Find where the given text appears and provide that cell's center as [x, y] coordinate. 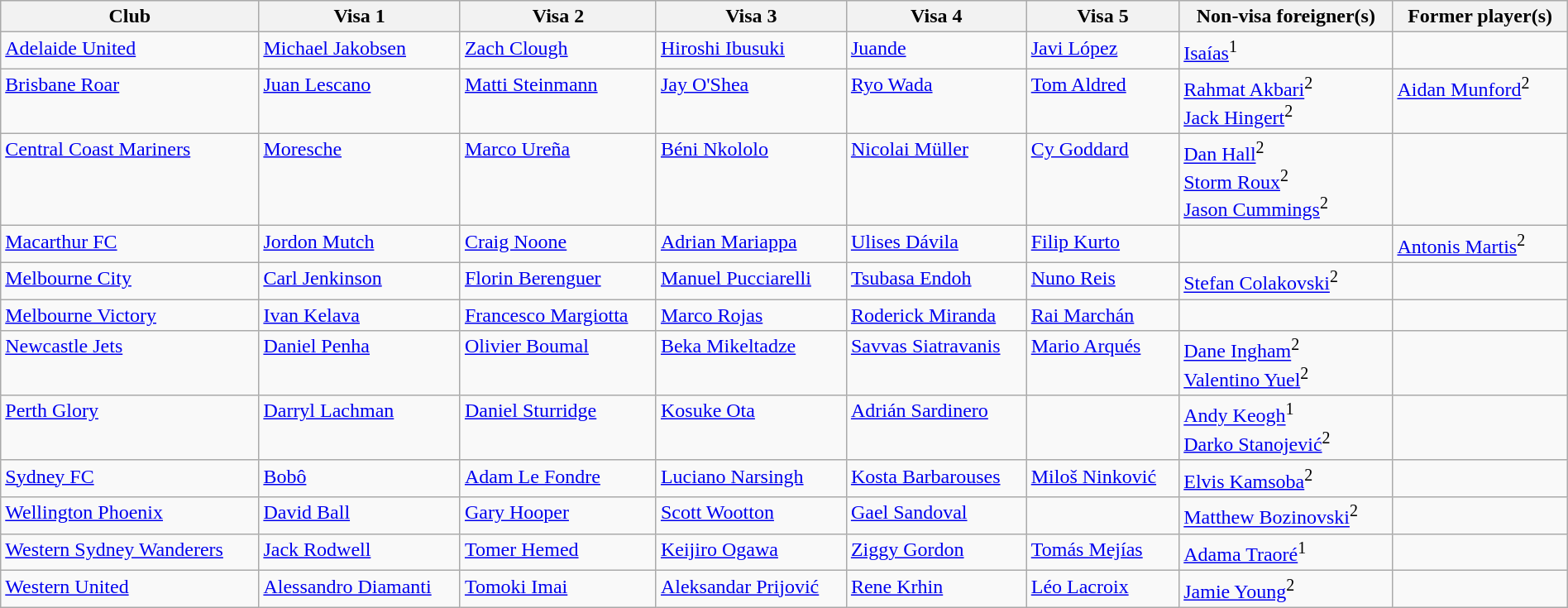
Jamie Young2 [1286, 589]
Adama Traoré1 [1286, 553]
Miloš Ninković [1103, 478]
Moresche [360, 180]
Mario Arqués [1103, 363]
Alessandro Diamanti [360, 589]
Ziggy Gordon [936, 553]
Melbourne City [130, 281]
Marco Ureña [557, 180]
Béni Nkololo [751, 180]
Elvis Kamsoba2 [1286, 478]
Newcastle Jets [130, 363]
Visa 5 [1103, 17]
Central Coast Mariners [130, 180]
Non-visa foreigner(s) [1286, 17]
David Ball [360, 516]
Aleksandar Prijović [751, 589]
Filip Kurto [1103, 245]
Bobô [360, 478]
Wellington Phoenix [130, 516]
Keijiro Ogawa [751, 553]
Matti Steinmann [557, 101]
Jack Rodwell [360, 553]
Adrián Sardinero [936, 428]
Beka Mikeltadze [751, 363]
Javi López [1103, 51]
Adam Le Fondre [557, 478]
Craig Noone [557, 245]
Isaías1 [1286, 51]
Scott Wootton [751, 516]
Michael Jakobsen [360, 51]
Gael Sandoval [936, 516]
Rene Krhin [936, 589]
Juan Lescano [360, 101]
Manuel Pucciarelli [751, 281]
Perth Glory [130, 428]
Jordon Mutch [360, 245]
Zach Clough [557, 51]
Darryl Lachman [360, 428]
Brisbane Roar [130, 101]
Daniel Penha [360, 363]
Florin Berenguer [557, 281]
Tomás Mejías [1103, 553]
Jay O'Shea [751, 101]
Matthew Bozinovski2 [1286, 516]
Hiroshi Ibusuki [751, 51]
Tsubasa Endoh [936, 281]
Marco Rojas [751, 315]
Nuno Reis [1103, 281]
Rai Marchán [1103, 315]
Juande [936, 51]
Gary Hooper [557, 516]
Tomer Hemed [557, 553]
Savvas Siatravanis [936, 363]
Club [130, 17]
Roderick Miranda [936, 315]
Nicolai Müller [936, 180]
Former player(s) [1480, 17]
Sydney FC [130, 478]
Visa 3 [751, 17]
Luciano Narsingh [751, 478]
Visa 1 [360, 17]
Ulises Dávila [936, 245]
Adrian Mariappa [751, 245]
Macarthur FC [130, 245]
Rahmat Akbari2 Jack Hingert2 [1286, 101]
Cy Goddard [1103, 180]
Léo Lacroix [1103, 589]
Adelaide United [130, 51]
Tom Aldred [1103, 101]
Daniel Sturridge [557, 428]
Ryo Wada [936, 101]
Visa 2 [557, 17]
Stefan Colakovski2 [1286, 281]
Kosta Barbarouses [936, 478]
Dane Ingham2 Valentino Yuel2 [1286, 363]
Western United [130, 589]
Andy Keogh1 Darko Stanojević2 [1286, 428]
Kosuke Ota [751, 428]
Ivan Kelava [360, 315]
Visa 4 [936, 17]
Antonis Martis2 [1480, 245]
Aidan Munford2 [1480, 101]
Western Sydney Wanderers [130, 553]
Tomoki Imai [557, 589]
Francesco Margiotta [557, 315]
Dan Hall2 Storm Roux2 Jason Cummings2 [1286, 180]
Melbourne Victory [130, 315]
Carl Jenkinson [360, 281]
Olivier Boumal [557, 363]
